Provide the (X, Y) coordinate of the cell's center where the given text is located.  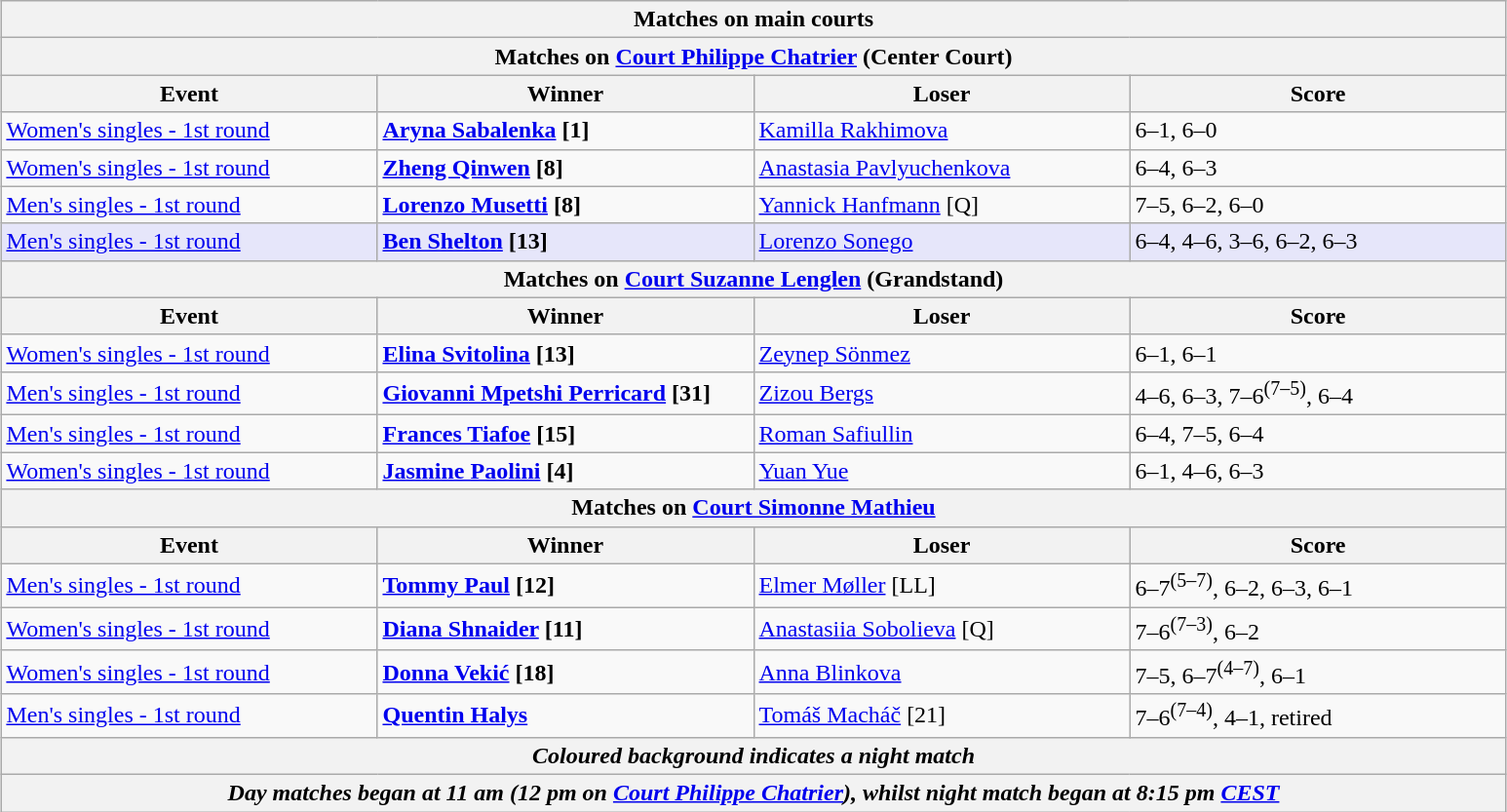
4–6, 6–3, 7–6(7–5), 6–4 (1318, 394)
6–4, 6–3 (1318, 168)
Matches on Court Philippe Chatrier (Center Court) (753, 57)
Zizou Bergs (942, 394)
Elina Svitolina [13] (565, 353)
Aryna Sabalenka [1] (565, 131)
6–4, 7–5, 6–4 (1318, 434)
Anna Blinkova (942, 673)
Matches on Court Suzanne Lenglen (Grandstand) (753, 279)
7–5, 6–7(4–7), 6–1 (1318, 673)
Matches on Court Simonne Mathieu (753, 508)
Zheng Qinwen [8] (565, 168)
Jasmine Paolini [4] (565, 471)
Lorenzo Sonego (942, 242)
6–1, 4–6, 6–3 (1318, 471)
Anastasiia Sobolieva [Q] (942, 630)
Anastasia Pavlyuchenkova (942, 168)
6–7(5–7), 6–2, 6–3, 6–1 (1318, 585)
Zeynep Sönmez (942, 353)
Yuan Yue (942, 471)
Tommy Paul [12] (565, 585)
6–1, 6–0 (1318, 131)
Lorenzo Musetti [8] (565, 205)
Yannick Hanfmann [Q] (942, 205)
6–4, 4–6, 3–6, 6–2, 6–3 (1318, 242)
Tomáš Macháč [21] (942, 715)
7–6(7–3), 6–2 (1318, 630)
Donna Vekić [18] (565, 673)
Ben Shelton [13] (565, 242)
Matches on main courts (753, 19)
Giovanni Mpetshi Perricard [31] (565, 394)
6–1, 6–1 (1318, 353)
Day matches began at 11 am (12 pm on Court Philippe Chatrier), whilst night match began at 8:15 pm CEST (753, 793)
Frances Tiafoe [15] (565, 434)
Elmer Møller [LL] (942, 585)
7–6(7–4), 4–1, retired (1318, 715)
Diana Shnaider [11] (565, 630)
Quentin Halys (565, 715)
Kamilla Rakhimova (942, 131)
Roman Safiullin (942, 434)
Coloured background indicates a night match (753, 755)
7–5, 6–2, 6–0 (1318, 205)
